Scan for the cell matching the given text and deliver its (X, Y) coordinate at center. 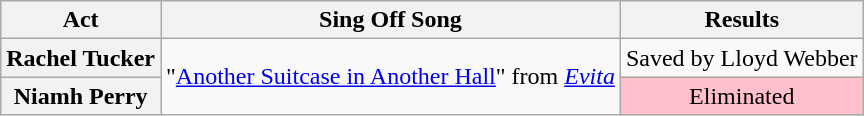
Saved by Lloyd Webber (742, 58)
Act (81, 20)
Results (742, 20)
Sing Off Song (390, 20)
Rachel Tucker (81, 58)
"Another Suitcase in Another Hall" from Evita (390, 77)
Niamh Perry (81, 96)
Eliminated (742, 96)
